For the text-containing cell, return its midpoint in (x, y) coordinate format. 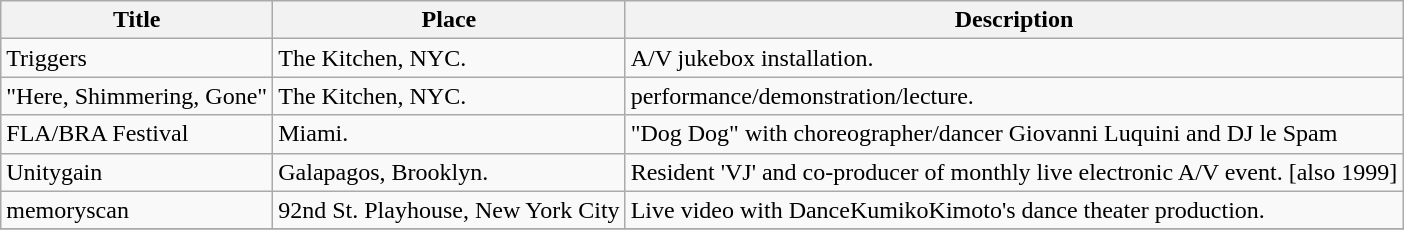
Title (137, 20)
92nd St. Playhouse, New York City (449, 210)
Resident 'VJ' and co-producer of monthly live electronic A/V event. [also 1999] (1014, 172)
performance/demonstration/lecture. (1014, 96)
Triggers (137, 58)
Galapagos, Brooklyn. (449, 172)
Description (1014, 20)
Unitygain (137, 172)
A/V jukebox installation. (1014, 58)
FLA/BRA Festival (137, 134)
"Dog Dog" with choreographer/dancer Giovanni Luquini and DJ le Spam (1014, 134)
"Here, Shimmering, Gone" (137, 96)
Miami. (449, 134)
Live video with DanceKumikoKimoto's dance theater production. (1014, 210)
memoryscan (137, 210)
Place (449, 20)
